Search for the cell housing the specified text and yield its [X, Y] center coordinate. 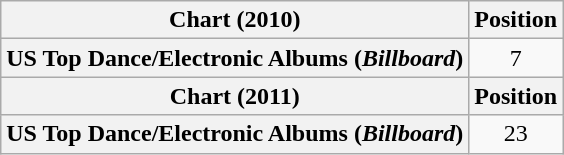
23 [516, 134]
Chart (2011) [235, 96]
7 [516, 58]
Chart (2010) [235, 20]
